Return [x, y] of the center of cell containing provided text 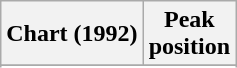
Peakposition [189, 34]
Chart (1992) [72, 34]
